Identify which cell holds the provided text, then report its [x, y] central coordinate. 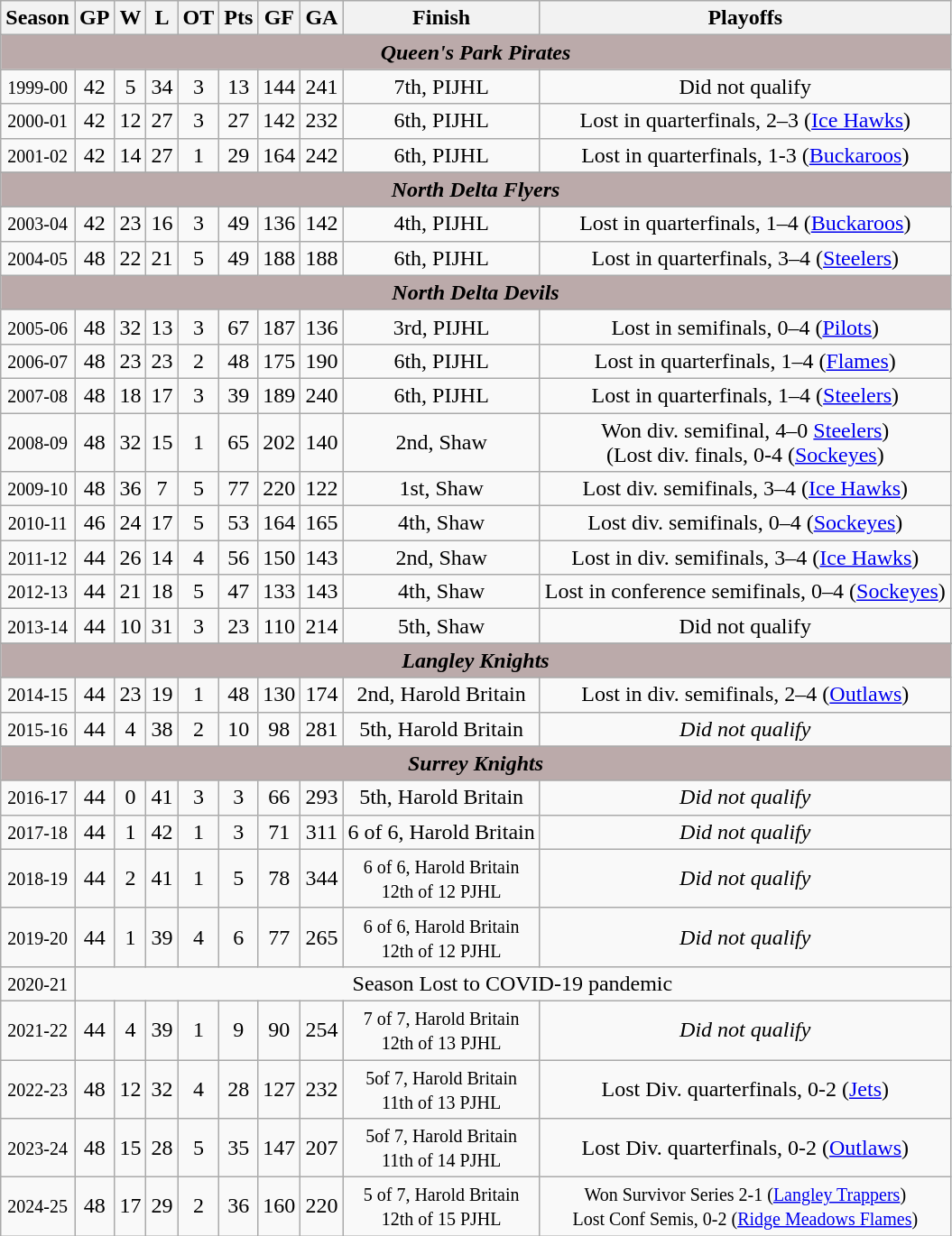
GF [280, 18]
North Delta Devils [476, 292]
16 [162, 224]
Lost in quarterfinals, 1–4 (Flames) [745, 361]
2019-20 [38, 936]
2006-07 [38, 361]
Won div. semifinal, 4–0 Steelers)(Lost div. finals, 0-4 (Sockeyes) [745, 442]
Lost in quarterfinals, 3–4 (Steelers) [745, 258]
2001-02 [38, 155]
71 [280, 832]
Lost Div. quarterfinals, 0-2 (Jets) [745, 1088]
133 [280, 592]
53 [238, 523]
2015-16 [38, 729]
2014-15 [38, 695]
1st, Shaw [441, 489]
189 [280, 395]
2018-19 [38, 879]
190 [321, 361]
3rd, PIJHL [441, 327]
214 [321, 626]
Playoffs [745, 18]
293 [321, 798]
175 [280, 361]
242 [321, 155]
2007-08 [38, 395]
Surrey Knights [476, 763]
2020-21 [38, 983]
2010-11 [38, 523]
6 of 6, Harold Britain [441, 832]
67 [238, 327]
2024-25 [38, 1207]
Pts [238, 18]
Lost in semifinals, 0–4 (Pilots) [745, 327]
144 [280, 87]
GP [94, 18]
241 [321, 87]
130 [280, 695]
2011-12 [38, 558]
2009-10 [38, 489]
W [130, 18]
Lost in div. semifinals, 3–4 (Ice Hawks) [745, 558]
26 [130, 558]
35 [238, 1148]
2000-01 [38, 121]
Lost in div. semifinals, 2–4 (Outlaws) [745, 695]
L [162, 18]
2004-05 [38, 258]
Season [38, 18]
2005-06 [38, 327]
2017-18 [38, 832]
344 [321, 879]
Queen's Park Pirates [476, 52]
66 [280, 798]
Lost div. semifinals, 3–4 (Ice Hawks) [745, 489]
Lost Div. quarterfinals, 0-2 (Outlaws) [745, 1148]
90 [280, 1030]
140 [321, 442]
147 [280, 1148]
4th, PIJHL [441, 224]
Lost in quarterfinals, 1–4 (Buckaroos) [745, 224]
165 [321, 523]
OT [199, 18]
Won Survivor Series 2-1 (Langley Trappers)Lost Conf Semis, 0-2 (Ridge Meadows Flames) [745, 1207]
Langley Knights [476, 660]
Lost in quarterfinals, 1–4 (Steelers) [745, 395]
Finish [441, 18]
Lost in conference semifinals, 0–4 (Sockeyes) [745, 592]
98 [280, 729]
Season Lost to COVID-19 pandemic [513, 983]
160 [280, 1207]
7 [162, 489]
281 [321, 729]
9 [238, 1030]
31 [162, 626]
7th, PIJHL [441, 87]
240 [321, 395]
1999-00 [38, 87]
19 [162, 695]
2nd, Harold Britain [441, 695]
6 [238, 936]
46 [94, 523]
2012-13 [38, 592]
150 [280, 558]
5of 7, Harold Britain11th of 14 PJHL [441, 1148]
122 [321, 489]
2023-24 [38, 1148]
127 [280, 1088]
0 [130, 798]
254 [321, 1030]
202 [280, 442]
110 [280, 626]
Lost div. semifinals, 0–4 (Sockeyes) [745, 523]
5of 7, Harold Britain11th of 13 PJHL [441, 1088]
38 [162, 729]
34 [162, 87]
187 [280, 327]
78 [280, 879]
65 [238, 442]
2016-17 [38, 798]
2022-23 [38, 1088]
2013-14 [38, 626]
GA [321, 18]
7 of 7, Harold Britain12th of 13 PJHL [441, 1030]
5th, Shaw [441, 626]
22 [130, 258]
North Delta Flyers [476, 189]
2003-04 [38, 224]
174 [321, 695]
311 [321, 832]
2021-22 [38, 1030]
5 of 7, Harold Britain12th of 15 PJHL [441, 1207]
24 [130, 523]
207 [321, 1148]
Lost in quarterfinals, 2–3 (Ice Hawks) [745, 121]
Lost in quarterfinals, 1-3 (Buckaroos) [745, 155]
265 [321, 936]
2008-09 [38, 442]
47 [238, 592]
56 [238, 558]
